Output the (x, y) coordinate of the center of the cell containing the given text.  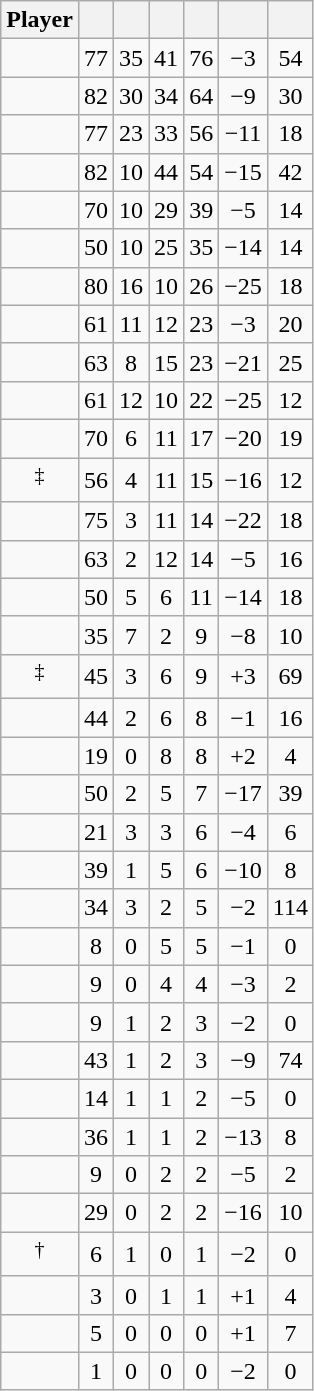
45 (96, 676)
+2 (244, 756)
26 (202, 286)
74 (290, 1060)
−10 (244, 870)
−21 (244, 362)
Player (40, 20)
69 (290, 676)
80 (96, 286)
43 (96, 1060)
22 (202, 400)
−20 (244, 438)
−15 (244, 172)
75 (96, 521)
20 (290, 324)
+3 (244, 676)
−4 (244, 832)
17 (202, 438)
† (40, 1254)
64 (202, 96)
−22 (244, 521)
−11 (244, 134)
−13 (244, 1137)
21 (96, 832)
36 (96, 1137)
114 (290, 908)
41 (166, 58)
−8 (244, 635)
−17 (244, 794)
42 (290, 172)
33 (166, 134)
76 (202, 58)
